Capture the cell that displays the provided text and extract its (X, Y) central coordinate. 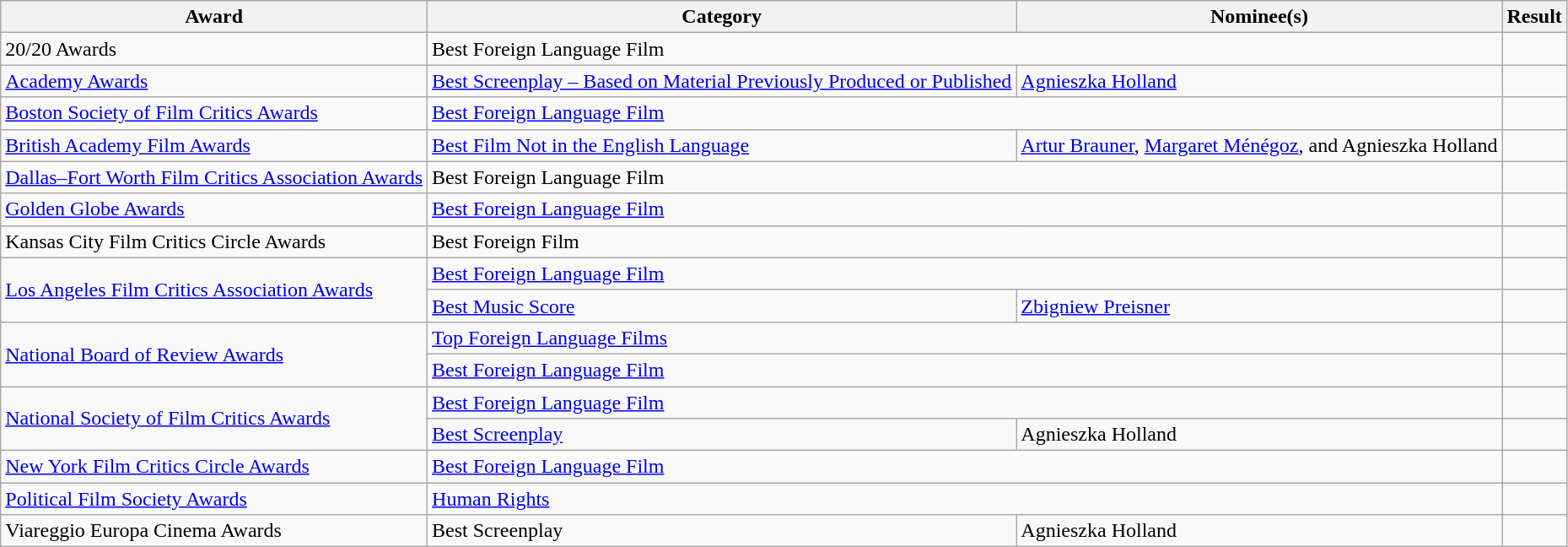
Best Music Score (722, 306)
National Society of Film Critics Awards (214, 419)
Political Film Society Awards (214, 499)
Dallas–Fort Worth Film Critics Association Awards (214, 177)
Nominee(s) (1259, 17)
Golden Globe Awards (214, 209)
Best Film Not in the English Language (722, 145)
Award (214, 17)
Los Angeles Film Critics Association Awards (214, 290)
Boston Society of Film Critics Awards (214, 113)
Human Rights (965, 499)
Category (722, 17)
Kansas City Film Critics Circle Awards (214, 241)
Zbigniew Preisner (1259, 306)
Artur Brauner, Margaret Ménégoz, and Agnieszka Holland (1259, 145)
Academy Awards (214, 81)
20/20 Awards (214, 49)
Viareggio Europa Cinema Awards (214, 531)
National Board of Review Awards (214, 354)
New York Film Critics Circle Awards (214, 467)
Best Foreign Film (965, 241)
Best Screenplay – Based on Material Previously Produced or Published (722, 81)
Top Foreign Language Films (965, 338)
British Academy Film Awards (214, 145)
Result (1534, 17)
